Pinpoint the cell where the given text exists, returning its [X, Y] midpoint coordinate. 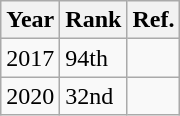
2020 [30, 96]
2017 [30, 58]
32nd [94, 96]
94th [94, 58]
Year [30, 20]
Rank [94, 20]
Ref. [154, 20]
